For the text-containing cell, return its midpoint in [x, y] coordinate format. 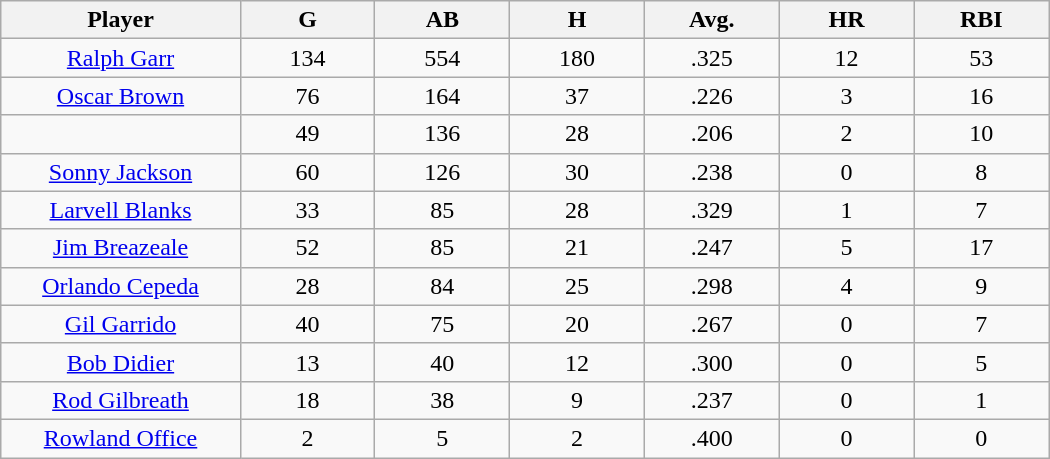
164 [442, 96]
.206 [712, 134]
136 [442, 134]
76 [308, 96]
126 [442, 172]
.300 [712, 362]
.226 [712, 96]
10 [982, 134]
HR [846, 20]
13 [308, 362]
134 [308, 58]
3 [846, 96]
.238 [712, 172]
H [578, 20]
38 [442, 400]
52 [308, 248]
Rod Gilbreath [121, 400]
Player [121, 20]
Orlando Cepeda [121, 286]
60 [308, 172]
53 [982, 58]
16 [982, 96]
8 [982, 172]
AB [442, 20]
Avg. [712, 20]
18 [308, 400]
75 [442, 324]
30 [578, 172]
.237 [712, 400]
49 [308, 134]
25 [578, 286]
.400 [712, 438]
21 [578, 248]
33 [308, 210]
.267 [712, 324]
Jim Breazeale [121, 248]
Bob Didier [121, 362]
Gil Garrido [121, 324]
180 [578, 58]
Rowland Office [121, 438]
20 [578, 324]
4 [846, 286]
Sonny Jackson [121, 172]
.329 [712, 210]
37 [578, 96]
17 [982, 248]
RBI [982, 20]
.298 [712, 286]
Oscar Brown [121, 96]
Larvell Blanks [121, 210]
84 [442, 286]
G [308, 20]
.325 [712, 58]
.247 [712, 248]
Ralph Garr [121, 58]
554 [442, 58]
